For the text-containing cell, return its midpoint in [X, Y] coordinate format. 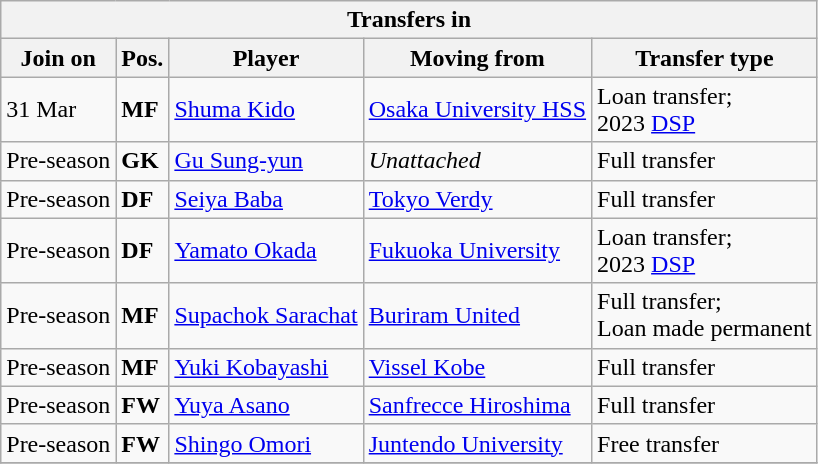
Pos. [142, 58]
Player [266, 58]
Transfers in [409, 20]
Osaka University HSS [477, 110]
Yuki Kobayashi [266, 367]
Fukuoka University [477, 250]
Vissel Kobe [477, 367]
Yuya Asano [266, 405]
Shingo Omori [266, 443]
Transfer type [705, 58]
Tokyo Verdy [477, 199]
GK [142, 161]
Supachok Sarachat [266, 316]
Full transfer; Loan made permanent [705, 316]
Juntendo University [477, 443]
Yamato Okada [266, 250]
31 Mar [58, 110]
Free transfer [705, 443]
Seiya Baba [266, 199]
Shuma Kido [266, 110]
Buriram United [477, 316]
Sanfrecce Hiroshima [477, 405]
Moving from [477, 58]
Gu Sung-yun [266, 161]
Unattached [477, 161]
Join on [58, 58]
